Provide the (x, y) coordinate of the cell's center where the given text is located.  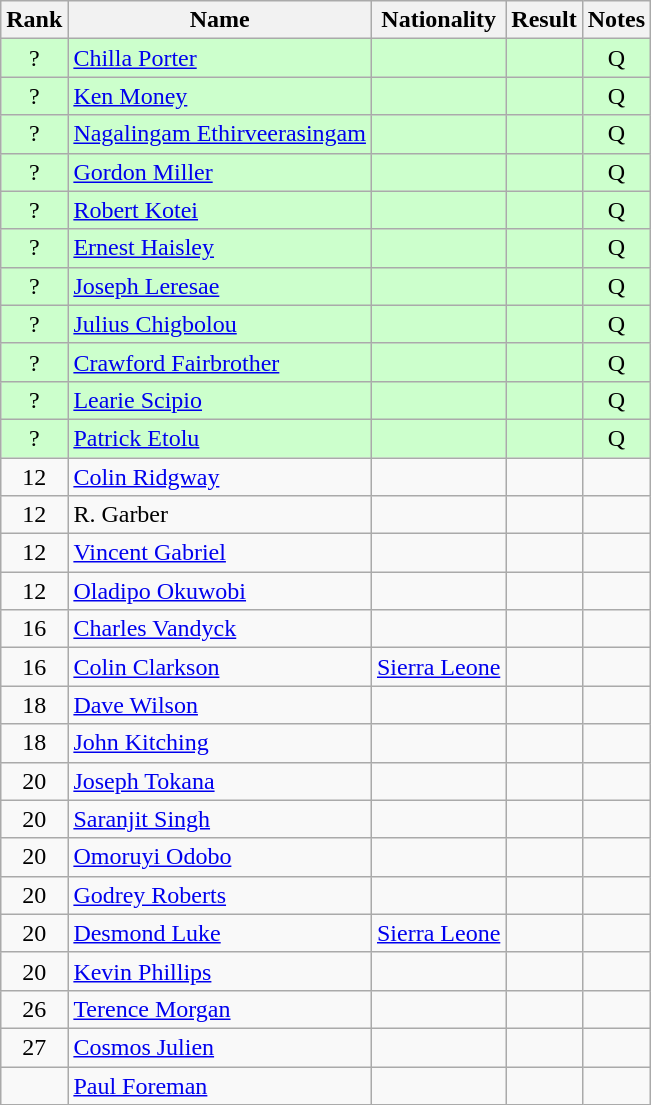
Chilla Porter (220, 58)
Crawford Fairbrother (220, 362)
Cosmos Julien (220, 1047)
Patrick Etolu (220, 438)
Ken Money (220, 96)
Joseph Leresae (220, 286)
Omoruyi Odobo (220, 857)
Notes (616, 20)
Terence Morgan (220, 1009)
26 (34, 1009)
Desmond Luke (220, 933)
Robert Kotei (220, 210)
Paul Foreman (220, 1085)
Result (544, 20)
Oladipo Okuwobi (220, 591)
R. Garber (220, 515)
Kevin Phillips (220, 971)
Dave Wilson (220, 705)
John Kitching (220, 743)
Learie Scipio (220, 400)
Nationality (438, 20)
Godrey Roberts (220, 895)
Colin Clarkson (220, 667)
Rank (34, 20)
Joseph Tokana (220, 781)
Name (220, 20)
Gordon Miller (220, 172)
Saranjit Singh (220, 819)
Ernest Haisley (220, 248)
Charles Vandyck (220, 629)
Colin Ridgway (220, 477)
Vincent Gabriel (220, 553)
27 (34, 1047)
Nagalingam Ethirveerasingam (220, 134)
Julius Chigbolou (220, 324)
